Identify which cell holds the provided text, then report its [x, y] central coordinate. 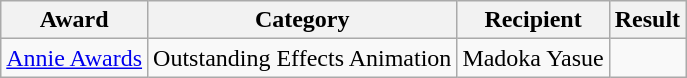
Outstanding Effects Animation [302, 58]
Recipient [533, 20]
Annie Awards [74, 58]
Madoka Yasue [533, 58]
Result [647, 20]
Award [74, 20]
Category [302, 20]
